Detect which cell encompasses the target text, then output its (x, y) center coordinate. 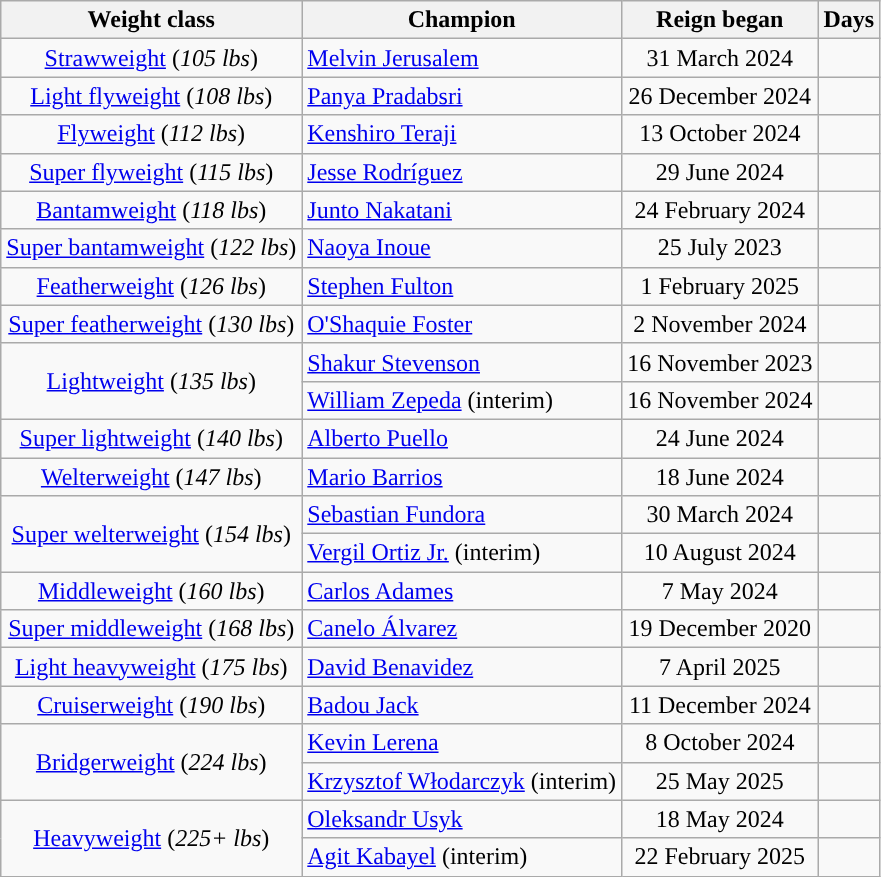
29 June 2024 (720, 172)
18 June 2024 (720, 477)
Vergil Ortiz Jr. (interim) (462, 553)
Featherweight (126 lbs) (152, 286)
19 December 2020 (720, 629)
Heavyweight (225+ lbs) (152, 838)
31 March 2024 (720, 58)
Stephen Fulton (462, 286)
1 February 2025 (720, 286)
Middleweight (160 lbs) (152, 591)
Super flyweight (115 lbs) (152, 172)
Naoya Inoue (462, 248)
24 February 2024 (720, 210)
16 November 2023 (720, 362)
13 October 2024 (720, 134)
Super welterweight (154 lbs) (152, 534)
Sebastian Fundora (462, 515)
Shakur Stevenson (462, 362)
Super featherweight (130 lbs) (152, 324)
Super bantamweight (122 lbs) (152, 248)
Weight class (152, 20)
25 July 2023 (720, 248)
Super middleweight (168 lbs) (152, 629)
Kenshiro Teraji (462, 134)
Bridgerweight (224 lbs) (152, 762)
24 June 2024 (720, 438)
Flyweight (112 lbs) (152, 134)
2 November 2024 (720, 324)
Melvin Jerusalem (462, 58)
Junto Nakatani (462, 210)
22 February 2025 (720, 857)
Carlos Adames (462, 591)
William Zepeda (interim) (462, 400)
Badou Jack (462, 705)
7 April 2025 (720, 667)
Super lightweight (140 lbs) (152, 438)
Krzysztof Włodarczyk (interim) (462, 781)
11 December 2024 (720, 705)
10 August 2024 (720, 553)
26 December 2024 (720, 96)
Strawweight (105 lbs) (152, 58)
25 May 2025 (720, 781)
Kevin Lerena (462, 743)
Champion (462, 20)
Light flyweight (108 lbs) (152, 96)
Days (849, 20)
Cruiserweight (190 lbs) (152, 705)
Lightweight (135 lbs) (152, 381)
Agit Kabayel (interim) (462, 857)
7 May 2024 (720, 591)
Reign began (720, 20)
Panya Pradabsri (462, 96)
O'Shaquie Foster (462, 324)
Canelo Álvarez (462, 629)
18 May 2024 (720, 819)
Mario Barrios (462, 477)
8 October 2024 (720, 743)
David Benavidez (462, 667)
Bantamweight (118 lbs) (152, 210)
Oleksandr Usyk (462, 819)
30 March 2024 (720, 515)
Jesse Rodríguez (462, 172)
Alberto Puello (462, 438)
16 November 2024 (720, 400)
Light heavyweight (175 lbs) (152, 667)
Welterweight (147 lbs) (152, 477)
